Output the [x, y] coordinate of the center of the cell containing the given text.  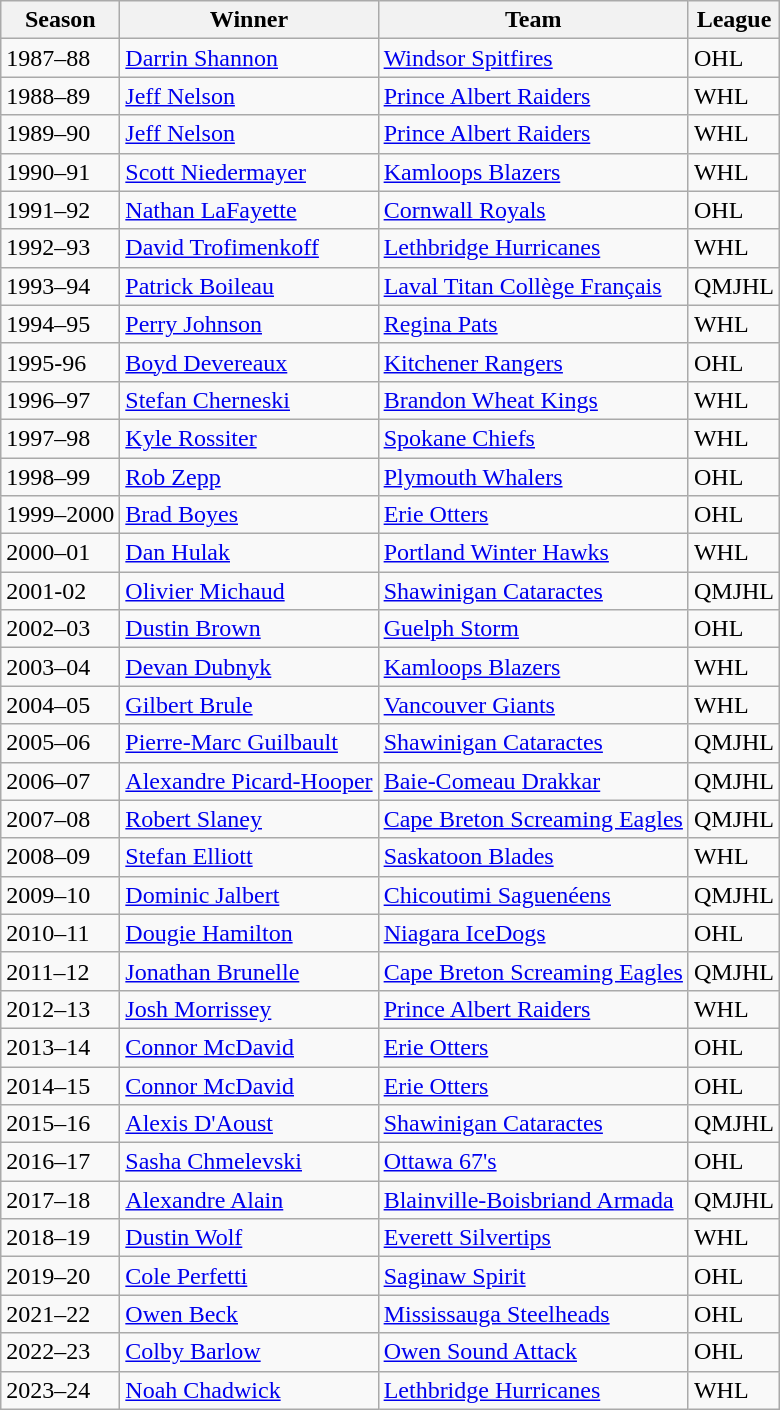
Saginaw Spirit [533, 1276]
Patrick Boileau [249, 286]
Dustin Brown [249, 629]
Dominic Jalbert [249, 895]
2010–11 [60, 933]
2009–10 [60, 895]
1997–98 [60, 438]
Kyle Rossiter [249, 438]
Plymouth Whalers [533, 477]
Darrin Shannon [249, 58]
Dan Hulak [249, 553]
2013–14 [60, 1047]
1992–93 [60, 248]
1998–99 [60, 477]
2001-02 [60, 591]
Brandon Wheat Kings [533, 400]
1996–97 [60, 400]
Owen Sound Attack [533, 1352]
2023–24 [60, 1390]
2016–17 [60, 1162]
Jonathan Brunelle [249, 971]
Owen Beck [249, 1314]
2022–23 [60, 1352]
Scott Niedermayer [249, 172]
Dustin Wolf [249, 1238]
2011–12 [60, 971]
Portland Winter Hawks [533, 553]
Gilbert Brule [249, 705]
Perry Johnson [249, 324]
1987–88 [60, 58]
Windsor Spitfires [533, 58]
Boyd Devereaux [249, 362]
Guelph Storm [533, 629]
Season [60, 20]
Laval Titan Collège Français [533, 286]
Brad Boyes [249, 515]
Josh Morrissey [249, 1009]
Ottawa 67's [533, 1162]
2004–05 [60, 705]
1991–92 [60, 210]
Nathan LaFayette [249, 210]
Baie-Comeau Drakkar [533, 781]
Niagara IceDogs [533, 933]
Olivier Michaud [249, 591]
Saskatoon Blades [533, 857]
Sasha Chmelevski [249, 1162]
1989–90 [60, 134]
2014–15 [60, 1085]
Mississauga Steelheads [533, 1314]
Alexis D'Aoust [249, 1124]
2018–19 [60, 1238]
Stefan Cherneski [249, 400]
Robert Slaney [249, 819]
Winner [249, 20]
Alexandre Picard-Hooper [249, 781]
Everett Silvertips [533, 1238]
Devan Dubnyk [249, 667]
2005–06 [60, 743]
2021–22 [60, 1314]
Chicoutimi Saguenéens [533, 895]
Vancouver Giants [533, 705]
Pierre-Marc Guilbault [249, 743]
Colby Barlow [249, 1352]
2007–08 [60, 819]
2019–20 [60, 1276]
1999–2000 [60, 515]
Dougie Hamilton [249, 933]
Spokane Chiefs [533, 438]
1994–95 [60, 324]
Cornwall Royals [533, 210]
1993–94 [60, 286]
Stefan Elliott [249, 857]
2015–16 [60, 1124]
League [734, 20]
2017–18 [60, 1200]
Rob Zepp [249, 477]
1988–89 [60, 96]
Kitchener Rangers [533, 362]
Blainville-Boisbriand Armada [533, 1200]
Cole Perfetti [249, 1276]
2012–13 [60, 1009]
2003–04 [60, 667]
2000–01 [60, 553]
2002–03 [60, 629]
2008–09 [60, 857]
Regina Pats [533, 324]
1990–91 [60, 172]
Noah Chadwick [249, 1390]
Alexandre Alain [249, 1200]
Team [533, 20]
1995-96 [60, 362]
2006–07 [60, 781]
David Trofimenkoff [249, 248]
